Capture the cell that displays the provided text and extract its [X, Y] central coordinate. 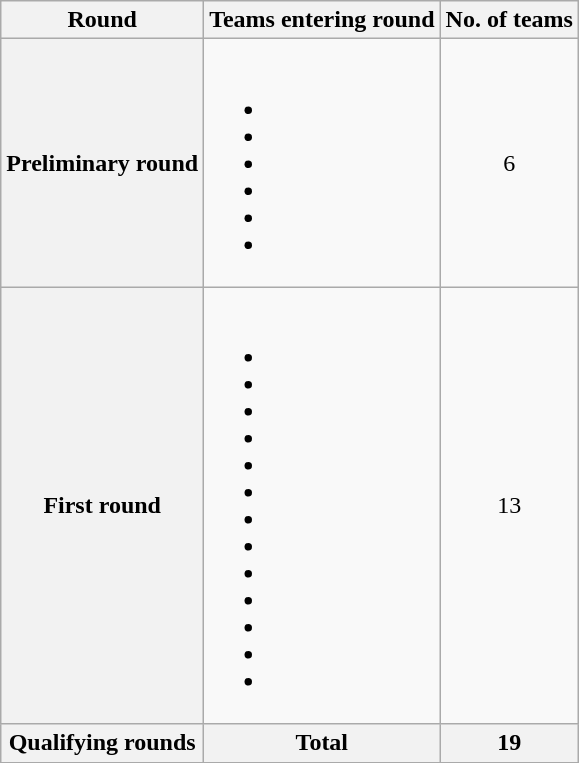
6 [509, 163]
Preliminary round [102, 163]
Teams entering round [322, 20]
13 [509, 506]
Total [322, 743]
First round [102, 506]
19 [509, 743]
No. of teams [509, 20]
Round [102, 20]
Qualifying rounds [102, 743]
